Provide the [X, Y] coordinate of the cell's center where the given text is located.  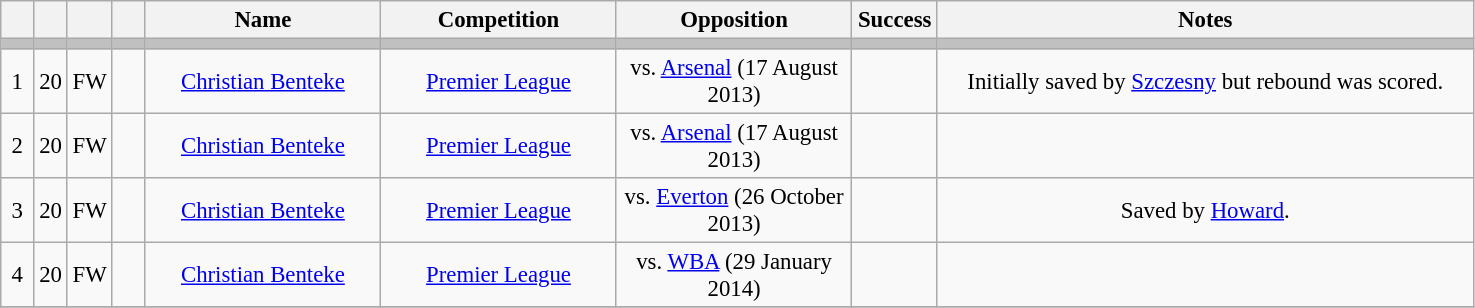
vs. WBA (29 January 2014) [734, 276]
2 [18, 146]
Saved by Howard. [1205, 210]
4 [18, 276]
3 [18, 210]
1 [18, 82]
Competition [499, 20]
Success [895, 20]
vs. Everton (26 October 2013) [734, 210]
Name [263, 20]
Opposition [734, 20]
Initially saved by Szczesny but rebound was scored. [1205, 82]
Notes [1205, 20]
